Determine the (X, Y) coordinate at the center of the cell enclosing the given text.  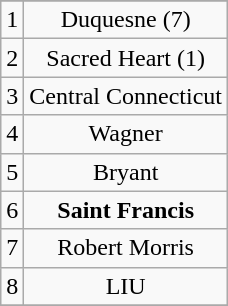
1 (12, 20)
2 (12, 58)
Central Connecticut (126, 96)
7 (12, 248)
4 (12, 134)
Bryant (126, 172)
LIU (126, 286)
Duquesne (7) (126, 20)
Saint Francis (126, 210)
5 (12, 172)
Robert Morris (126, 248)
6 (12, 210)
3 (12, 96)
Wagner (126, 134)
Sacred Heart (1) (126, 58)
8 (12, 286)
